Search for the cell housing the specified text and yield its [x, y] center coordinate. 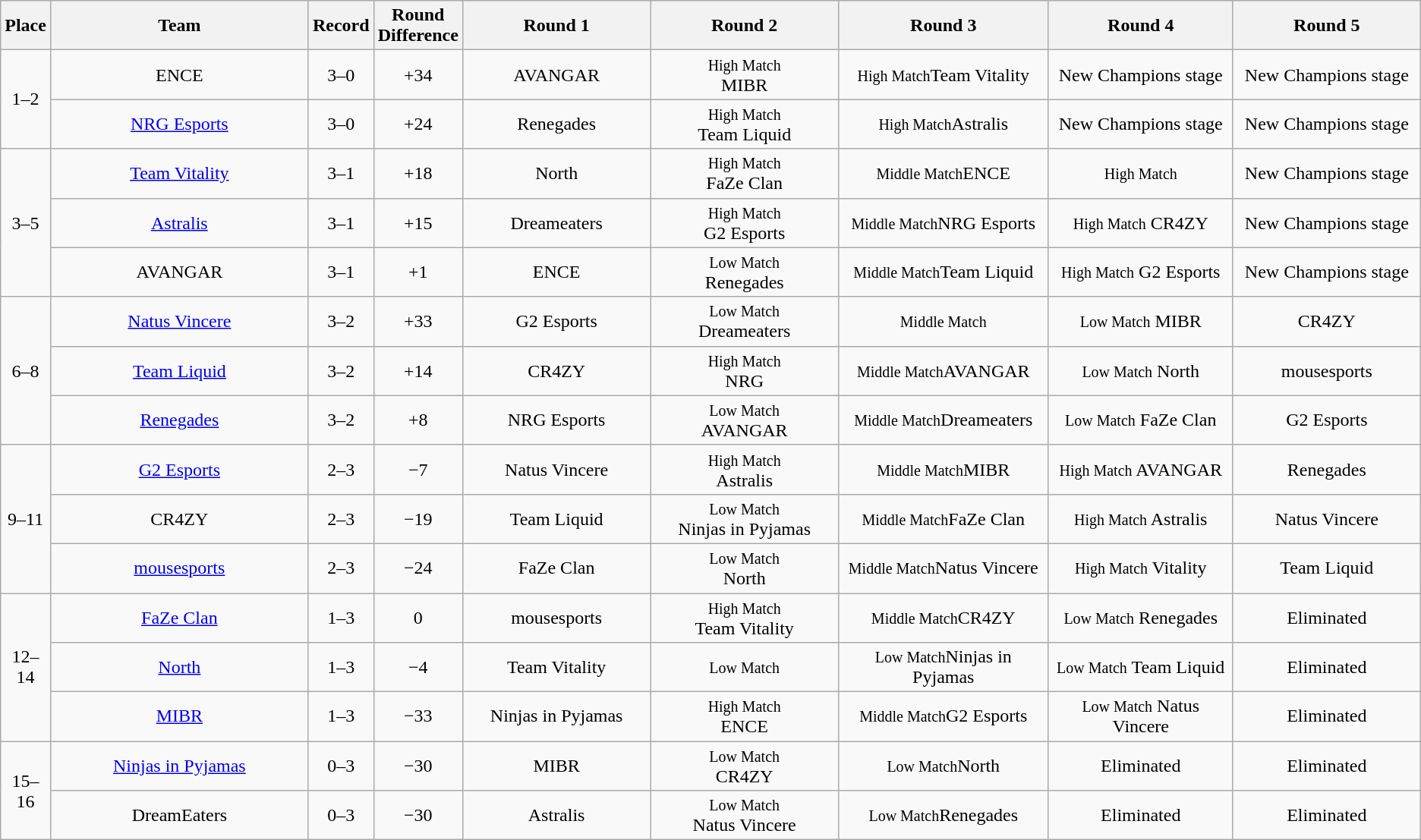
Low MatchNorth [943, 766]
High Match CR4ZY [1140, 223]
+14 [417, 370]
+24 [417, 124]
−7 [417, 469]
12–14 [26, 668]
3–5 [26, 223]
Middle MatchFaZe Clan [943, 519]
Low Match AVANGAR [745, 420]
+34 [417, 74]
−19 [417, 519]
High Match AVANGAR [1140, 469]
Place [26, 26]
15–16 [26, 791]
Low Match CR4ZY [745, 766]
Low Match Team Liquid [1140, 668]
Middle MatchDreameaters [943, 420]
Middle MatchTeam Liquid [943, 272]
Round 5 [1327, 26]
Low Match FaZe Clan [1140, 420]
Middle MatchAVANGAR [943, 370]
Round 4 [1140, 26]
High MatchAstralis [943, 124]
Middle MatchNatus Vincere [943, 568]
Middle MatchG2 Esports [943, 716]
Middle MatchMIBR [943, 469]
High Match ENCE [745, 716]
Middle MatchNRG Esports [943, 223]
Low MatchRenegades [943, 815]
1–2 [26, 99]
6–8 [26, 370]
−33 [417, 716]
−24 [417, 568]
Low Match [745, 668]
Low MatchNinjas in Pyjamas [943, 668]
Low Match Dreameaters [745, 322]
9–11 [26, 519]
+18 [417, 173]
Record [341, 26]
Low Match Ninjas in Pyjamas [745, 519]
Middle MatchENCE [943, 173]
Round 3 [943, 26]
−4 [417, 668]
High Match NRG [745, 370]
Round 2 [745, 26]
0 [417, 618]
+8 [417, 420]
High Match Vitality [1140, 568]
+15 [417, 223]
Round 1 [556, 26]
High Match FaZe Clan [745, 173]
High Match [1140, 173]
Round Difference [417, 26]
Team [179, 26]
High Match Team Liquid [745, 124]
Dreameaters [556, 223]
High Match MIBR [745, 74]
Low Match MIBR [1140, 322]
Middle Match [943, 322]
+33 [417, 322]
DreamEaters [179, 815]
Middle MatchCR4ZY [943, 618]
+1 [417, 272]
